Capture the cell that displays the provided text and extract its [x, y] central coordinate. 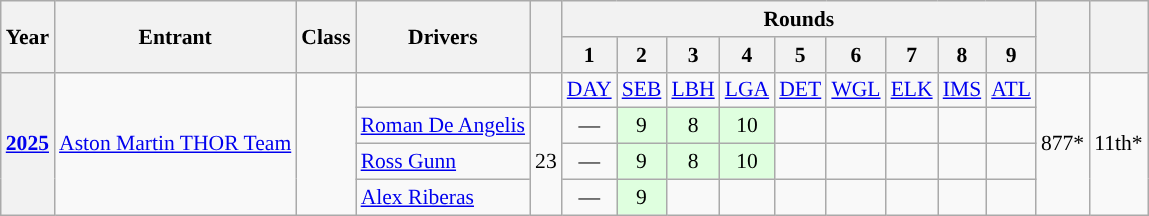
ATL [1011, 90]
4 [747, 55]
Drivers [443, 36]
Roman De Angelis [443, 126]
Entrant [175, 36]
11th* [1118, 143]
3 [692, 55]
DET [800, 90]
IMS [962, 90]
LGA [747, 90]
ELK [912, 90]
877* [1062, 143]
7 [912, 55]
6 [856, 55]
2025 [28, 143]
5 [800, 55]
Year [28, 36]
SEB [642, 90]
2 [642, 55]
Rounds [799, 19]
1 [590, 55]
Class [326, 36]
LBH [692, 90]
Aston Martin THOR Team [175, 143]
23 [546, 162]
WGL [856, 90]
Alex Riberas [443, 197]
Ross Gunn [443, 162]
DAY [590, 90]
